Extract the (X, Y) coordinate from the center of the cell holding the provided text.  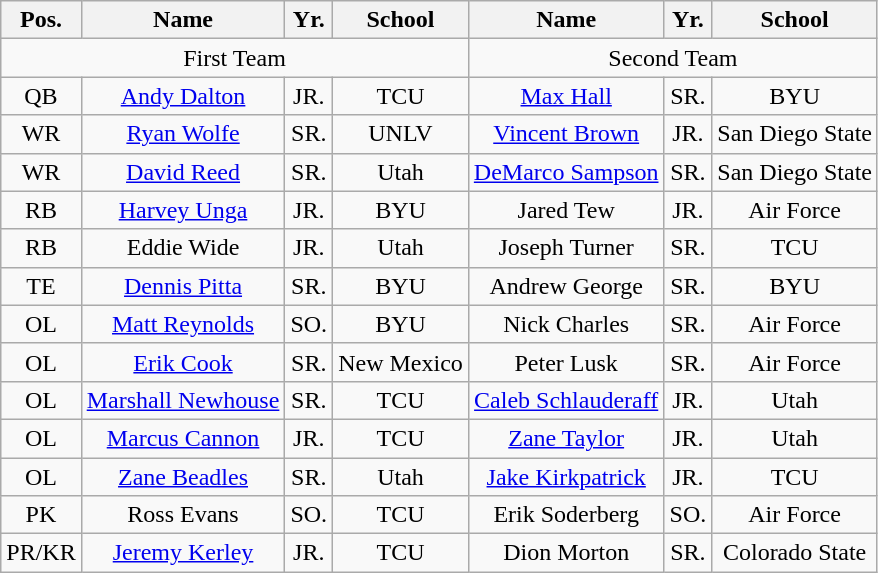
Zane Beadles (183, 477)
Zane Taylor (566, 438)
Jeremy Kerley (183, 553)
Marshall Newhouse (183, 400)
UNLV (401, 134)
DeMarco Sampson (566, 172)
Erik Cook (183, 362)
Pos. (41, 20)
First Team (235, 58)
New Mexico (401, 362)
Colorado State (795, 553)
Harvey Unga (183, 210)
Andy Dalton (183, 96)
Peter Lusk (566, 362)
Erik Soderberg (566, 515)
Joseph Turner (566, 248)
Dion Morton (566, 553)
QB (41, 96)
Marcus Cannon (183, 438)
Caleb Schlauderaff (566, 400)
PR/KR (41, 553)
David Reed (183, 172)
Max Hall (566, 96)
Dennis Pitta (183, 286)
Second Team (672, 58)
PK (41, 515)
Matt Reynolds (183, 324)
Nick Charles (566, 324)
Jared Tew (566, 210)
Andrew George (566, 286)
Jake Kirkpatrick (566, 477)
Eddie Wide (183, 248)
Ross Evans (183, 515)
Ryan Wolfe (183, 134)
TE (41, 286)
Vincent Brown (566, 134)
